Return the [x, y] coordinate for the center point of the cell that contains the specified text.  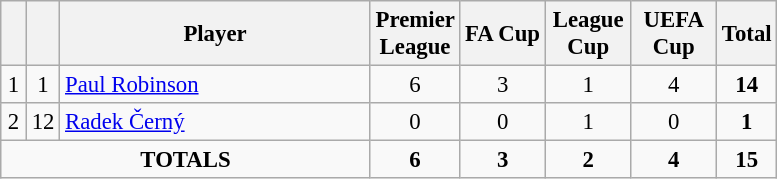
15 [747, 160]
Radek Černý [216, 122]
Paul Robinson [216, 85]
12 [42, 122]
Premier League [414, 34]
14 [747, 85]
League Cup [588, 34]
UEFA Cup [674, 34]
TOTALS [186, 160]
Total [747, 34]
FA Cup [503, 34]
Player [216, 34]
